Determine the (X, Y) coordinate at the center of the cell enclosing the given text.  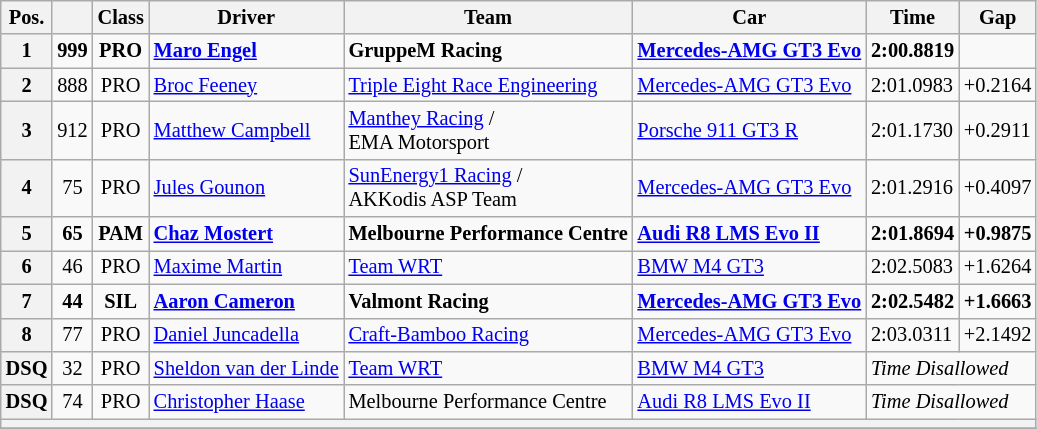
Team (488, 17)
Maro Engel (246, 51)
2:00.8819 (912, 51)
Porsche 911 GT3 R (750, 130)
+0.9875 (998, 234)
+1.6264 (998, 267)
2:01.0983 (912, 85)
+0.4097 (998, 188)
Gap (998, 17)
32 (72, 368)
+2.1492 (998, 335)
Daniel Juncadella (246, 335)
GruppeM Racing (488, 51)
2:01.8694 (912, 234)
+0.2911 (998, 130)
2:01.1730 (912, 130)
912 (72, 130)
Craft-Bamboo Racing (488, 335)
5 (27, 234)
2:01.2916 (912, 188)
3 (27, 130)
+0.2164 (998, 85)
Time (912, 17)
6 (27, 267)
Aaron Cameron (246, 301)
74 (72, 402)
46 (72, 267)
Driver (246, 17)
4 (27, 188)
Manthey Racing / EMA Motorsport (488, 130)
Pos. (27, 17)
SIL (121, 301)
Sheldon van der Linde (246, 368)
SunEnergy1 Racing / AKKodis ASP Team (488, 188)
Valmont Racing (488, 301)
Matthew Campbell (246, 130)
999 (72, 51)
1 (27, 51)
2 (27, 85)
PAM (121, 234)
44 (72, 301)
Christopher Haase (246, 402)
888 (72, 85)
2:02.5482 (912, 301)
7 (27, 301)
Car (750, 17)
Triple Eight Race Engineering (488, 85)
75 (72, 188)
Class (121, 17)
Jules Gounon (246, 188)
Chaz Mostert (246, 234)
Maxime Martin (246, 267)
2:03.0311 (912, 335)
Broc Feeney (246, 85)
+1.6663 (998, 301)
65 (72, 234)
77 (72, 335)
8 (27, 335)
2:02.5083 (912, 267)
